From the cell containing the given text, extract its center point as [X, Y] coordinate. 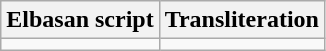
Transliteration [242, 20]
Elbasan script [80, 20]
